Extract the (X, Y) coordinate from the center of the cell holding the provided text.  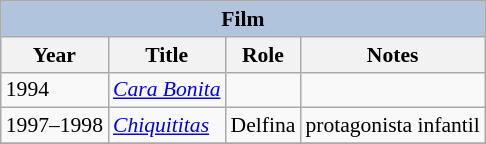
Delfina (262, 126)
1994 (54, 90)
Film (243, 19)
Role (262, 55)
Chiquititas (166, 126)
Title (166, 55)
Year (54, 55)
Notes (392, 55)
Cara Bonita (166, 90)
protagonista infantil (392, 126)
1997–1998 (54, 126)
